Capture the cell that displays the provided text and extract its (x, y) central coordinate. 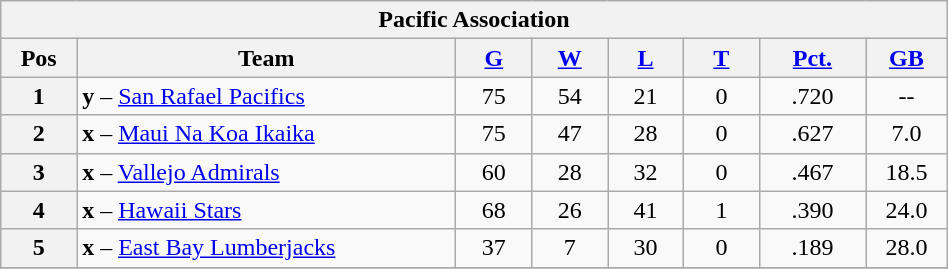
Pos (39, 58)
W (570, 58)
18.5 (907, 172)
47 (570, 134)
37 (494, 248)
60 (494, 172)
41 (646, 210)
.189 (812, 248)
2 (39, 134)
4 (39, 210)
7.0 (907, 134)
26 (570, 210)
G (494, 58)
54 (570, 96)
.720 (812, 96)
3 (39, 172)
7 (570, 248)
68 (494, 210)
x – Maui Na Koa Ikaika (266, 134)
28.0 (907, 248)
.627 (812, 134)
-- (907, 96)
Team (266, 58)
x – East Bay Lumberjacks (266, 248)
.390 (812, 210)
x – Hawaii Stars (266, 210)
21 (646, 96)
5 (39, 248)
Pacific Association (474, 20)
Pct. (812, 58)
T (721, 58)
30 (646, 248)
L (646, 58)
32 (646, 172)
24.0 (907, 210)
x – Vallejo Admirals (266, 172)
y – San Rafael Pacifics (266, 96)
.467 (812, 172)
GB (907, 58)
